Output the (X, Y) coordinate of the center of the cell containing the given text.  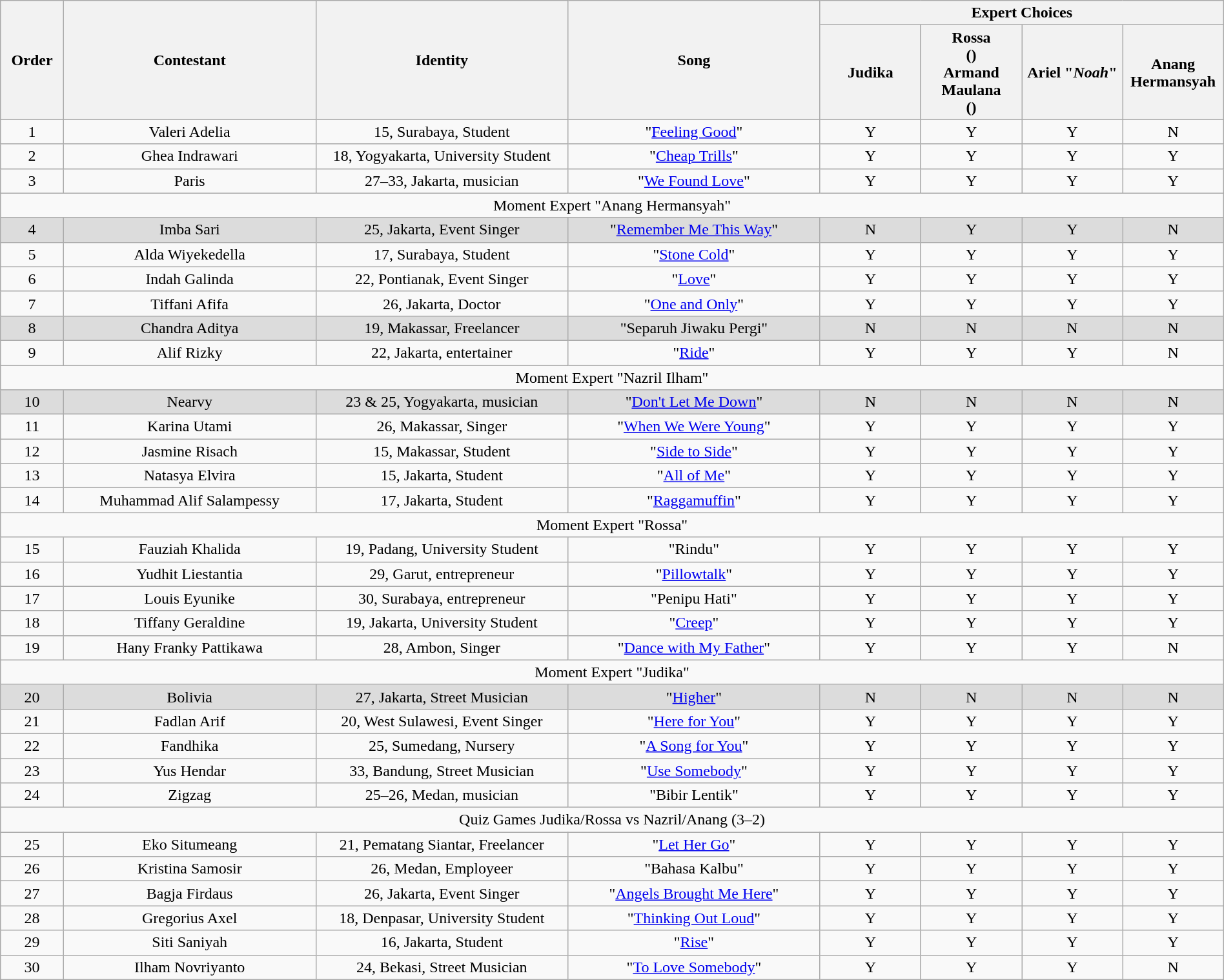
"Don't Let Me Down" (695, 402)
17, Surabaya, Student (442, 254)
"Creep" (695, 623)
25, Sumedang, Nursery (442, 746)
Judika (870, 72)
Contestant (190, 60)
Jasmine Risach (190, 451)
Tiffany Geraldine (190, 623)
"Penipu Hati" (695, 598)
Anang Hermansyah (1173, 72)
15, Surabaya, Student (442, 132)
26, Jakarta, Doctor (442, 303)
"Thinking Out Loud" (695, 918)
18, Yogyakarta, University Student (442, 156)
20, West Sulawesi, Event Singer (442, 721)
"Remember Me This Way" (695, 230)
26, Makassar, Singer (442, 427)
"Use Somebody" (695, 770)
Zigzag (190, 795)
Moment Expert "Nazril Ilham" (612, 378)
Bolivia (190, 697)
Fauziah Khalida (190, 549)
"One and Only" (695, 303)
29 (32, 943)
Muhammad Alif Salampessy (190, 500)
"Bibir Lentik" (695, 795)
26, Medan, Employeer (442, 869)
33, Bandung, Street Musician (442, 770)
"Dance with My Father" (695, 648)
"Let Her Go" (695, 844)
"When We Were Young" (695, 427)
Gregorius Axel (190, 918)
"Here for You" (695, 721)
"Rindu" (695, 549)
Moment Expert "Rossa" (612, 525)
Louis Eyunike (190, 598)
"Stone Cold" (695, 254)
22, Pontianak, Event Singer (442, 279)
18, Denpasar, University Student (442, 918)
13 (32, 476)
22 (32, 746)
30, Surabaya, entrepreneur (442, 598)
"Pillowtalk" (695, 574)
Quiz Games Judika/Rossa vs Nazril/Anang (3–2) (612, 820)
Nearvy (190, 402)
18 (32, 623)
Song (695, 60)
17, Jakarta, Student (442, 500)
26 (32, 869)
24, Bekasi, Street Musician (442, 967)
19 (32, 648)
2 (32, 156)
Ariel "Noah" (1072, 72)
8 (32, 328)
15, Jakarta, Student (442, 476)
"To Love Somebody" (695, 967)
Identity (442, 60)
27, Jakarta, Street Musician (442, 697)
"Angels Brought Me Here" (695, 893)
16 (32, 574)
7 (32, 303)
17 (32, 598)
Paris (190, 181)
Alif Rizky (190, 352)
Ilham Novriyanto (190, 967)
Bagja Firdaus (190, 893)
Ghea Indrawari (190, 156)
Rossa () Armand Maulana () (971, 72)
"Bahasa Kalbu" (695, 869)
"Side to Side" (695, 451)
"Ride" (695, 352)
Expert Choices (1021, 13)
"Feeling Good" (695, 132)
15, Makassar, Student (442, 451)
"Separuh Jiwaku Pergi" (695, 328)
Alda Wiyekedella (190, 254)
30 (32, 967)
"We Found Love" (695, 181)
4 (32, 230)
Order (32, 60)
6 (32, 279)
Karina Utami (190, 427)
Fandhika (190, 746)
25 (32, 844)
15 (32, 549)
29, Garut, entrepreneur (442, 574)
Kristina Samosir (190, 869)
Tiffani Afifa (190, 303)
21 (32, 721)
22, Jakarta, entertainer (442, 352)
16, Jakarta, Student (442, 943)
28 (32, 918)
9 (32, 352)
19, Makassar, Freelancer (442, 328)
19, Padang, University Student (442, 549)
11 (32, 427)
"Rise" (695, 943)
14 (32, 500)
"Cheap Trills" (695, 156)
"All of Me" (695, 476)
Indah Galinda (190, 279)
27–33, Jakarta, musician (442, 181)
Hany Franky Pattikawa (190, 648)
3 (32, 181)
Moment Expert "Judika" (612, 672)
27 (32, 893)
25, Jakarta, Event Singer (442, 230)
25–26, Medan, musician (442, 795)
28, Ambon, Singer (442, 648)
Fadlan Arif (190, 721)
19, Jakarta, University Student (442, 623)
21, Pematang Siantar, Freelancer (442, 844)
Eko Situmeang (190, 844)
5 (32, 254)
1 (32, 132)
Yudhit Liestantia (190, 574)
Valeri Adelia (190, 132)
Imba Sari (190, 230)
"Higher" (695, 697)
20 (32, 697)
Siti Saniyah (190, 943)
Moment Expert "Anang Hermansyah" (612, 205)
23 (32, 770)
10 (32, 402)
23 & 25, Yogyakarta, musician (442, 402)
12 (32, 451)
26, Jakarta, Event Singer (442, 893)
Chandra Aditya (190, 328)
"Raggamuffin" (695, 500)
"A Song for You" (695, 746)
24 (32, 795)
Natasya Elvira (190, 476)
Yus Hendar (190, 770)
"Love" (695, 279)
